Determine the [x, y] coordinate at the center of the cell enclosing the given text.  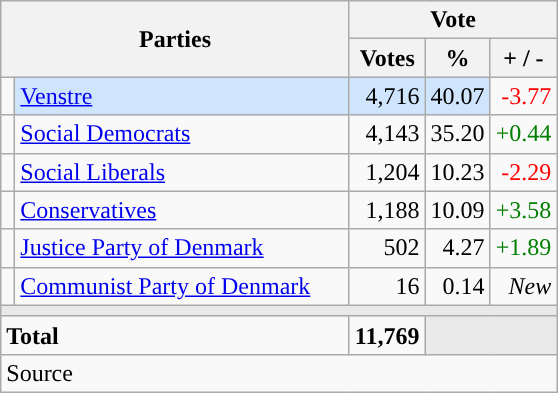
New [524, 286]
+0.44 [524, 134]
4.27 [458, 248]
Venstre [182, 96]
4,143 [387, 134]
-3.77 [524, 96]
Justice Party of Denmark [182, 248]
11,769 [387, 335]
-2.29 [524, 172]
1,188 [387, 210]
1,204 [387, 172]
16 [387, 286]
502 [387, 248]
40.07 [458, 96]
Vote [452, 20]
+ / - [524, 58]
Social Democrats [182, 134]
Parties [176, 39]
Votes [387, 58]
Conservatives [182, 210]
Communist Party of Denmark [182, 286]
Source [279, 373]
Total [176, 335]
10.09 [458, 210]
+1.89 [524, 248]
35.20 [458, 134]
10.23 [458, 172]
% [458, 58]
+3.58 [524, 210]
4,716 [387, 96]
Social Liberals [182, 172]
0.14 [458, 286]
